Extract the (x, y) coordinate from the center of the cell holding the provided text.  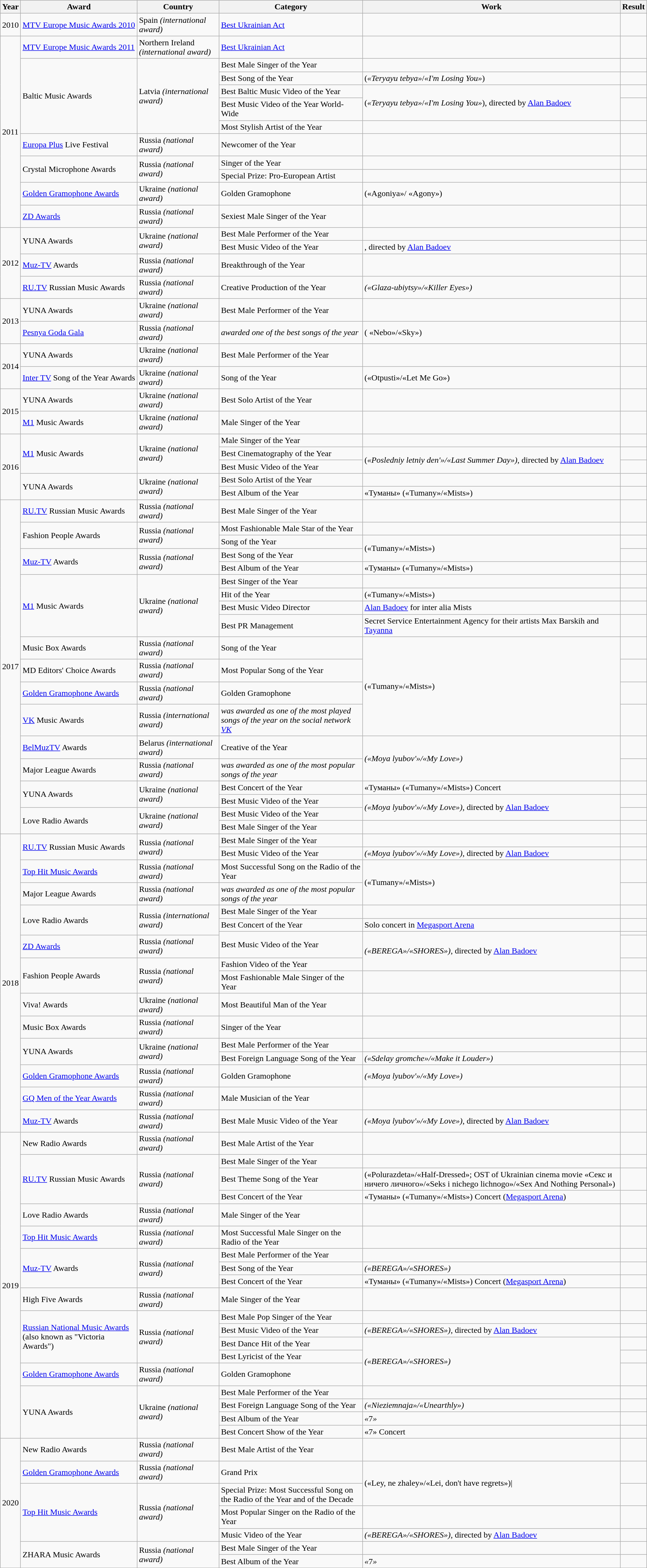
was awarded as one of the most played songs of the year on the social network VK (291, 720)
(«Polurazdeta»/«Half-Dressed»; OST of Ukrainian cinema movie «Секс и ничего личного»/«Seks i nichego lichnogo»/«Sex And Nothing Personal») (491, 1179)
2014 (10, 366)
BelMuzTV Awards (79, 747)
Secret Service Entertainment Agency for their artists Max Barskih and Tayanna (491, 625)
(«Teryayu tebya»/«I'm Losing You»), directed by Alan Badoev (491, 102)
Most Popular Song of the Year (291, 670)
(«Otpusti»/«Let Me Go») (491, 378)
Northern Ireland (international award) (178, 47)
Alan Badoev for inter alia Mists (491, 608)
( «Nebo»/«Sky») (491, 333)
Pesnya Goda Gala (79, 333)
Crystal Microphone Awards (79, 169)
High Five Awards (79, 1299)
Most Stylish Artist of the Year (291, 127)
Male Musician of the Year (291, 1098)
Europa Plus Live Festival (79, 145)
Best Music Video Director (291, 608)
Work (491, 7)
Grand Prix (291, 1472)
Special Prize: Pro-European Artist (291, 176)
2020 (10, 1503)
2013 (10, 321)
Baltic Music Awards (79, 96)
Most Successful Song on the Radio of the Year (291, 871)
Special Prize: Most Successful Song on the Radio of the Year and of the Decade (291, 1495)
Fashion Video of the Year (291, 964)
Most Successful Male Singer on the Radio of the Year (291, 1237)
Most Beautiful Man of the Year (291, 1004)
, directed by Alan Badoev (491, 247)
Best Dance Hit of the Year (291, 1344)
2010 (10, 25)
(«Nieziemnaja»/«Unearthly») (491, 1405)
Spain (international award) (178, 25)
MTV Europe Music Awards 2011 (79, 47)
2016 (10, 467)
Newcomer of the Year (291, 145)
Sexiest Male Singer of the Year (291, 216)
Best Music Video of the Year World-Wide (291, 109)
Result (634, 7)
(«Ley, ne zhaley»/«Lei, don't have regrets»)| (491, 1483)
Award (79, 7)
Most Fashionable Male Star of the Year (291, 529)
Creative Production of the Year (291, 288)
Best Concert Show of the Year (291, 1432)
2018 (10, 983)
(«Agoniya»/ «Аgony») (491, 194)
Belarus (international award) (178, 747)
Latvia (international award) (178, 96)
(«Teryayu tebya»/«I'm Losing You») (491, 78)
Viva! Awards (79, 1004)
«Туманы» («Tumany»/«Mists») Concert (491, 787)
VK Music Awards (79, 720)
awarded one of the best songs of the year (291, 333)
(«Glaza-ubiytsy»/«Killer Eyes») (491, 288)
Inter TV Song of the Year Awards (79, 378)
Creative of the Year (291, 747)
GQ Men of the Year Awards (79, 1098)
Solo concert in Megasport Arena (491, 925)
Best Singer of the Year (291, 581)
(«Posledniy letniy den'»/«Last Summer Day»), directed by Alan Badoev (491, 460)
Most Popular Singer on the Radio of the Year (291, 1517)
Best Lyricist of the Year (291, 1357)
Russian National Music Awards (also known as "Victoria Awards") (79, 1337)
Music Video of the Year (291, 1535)
Breakthrough of the Year (291, 265)
Country (178, 7)
Best Male Music Video of the Year (291, 1121)
Category (291, 7)
Best PR Management (291, 625)
2017 (10, 666)
Best Cinematography of the Year (291, 453)
Most Fashionable Male Singer of the Year (291, 982)
ZHARA Music Awards (79, 1555)
Year (10, 7)
«7» Concert (491, 1432)
2015 (10, 411)
MTV Europe Music Awards 2010 (79, 25)
Best Baltic Music Video of the Year (291, 91)
Best Theme Song of the Year (291, 1179)
Hit of the Year (291, 594)
2019 (10, 1285)
2011 (10, 132)
Best Male Pop Singer of the Year (291, 1317)
2012 (10, 263)
(«Sdelay gromche»/«Make it Louder») (491, 1058)
MD Editors' Choice Awards (79, 670)
